Pinpoint the cell where the given text exists, returning its [X, Y] midpoint coordinate. 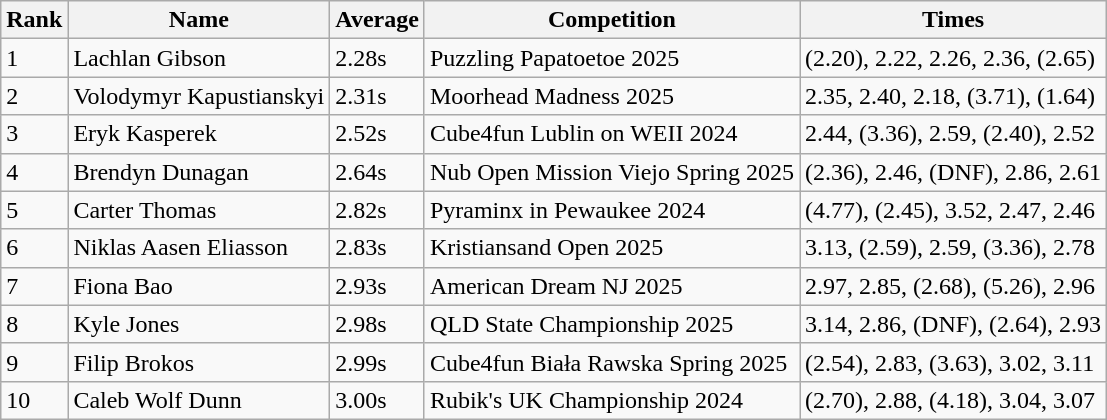
6 [34, 248]
Rank [34, 20]
Cube4fun Lublin on WEII 2024 [612, 134]
Cube4fun Biała Rawska Spring 2025 [612, 362]
(2.54), 2.83, (3.63), 3.02, 3.11 [954, 362]
Fiona Bao [199, 286]
Puzzling Papatoetoe 2025 [612, 58]
2.93s [378, 286]
3 [34, 134]
(2.36), 2.46, (DNF), 2.86, 2.61 [954, 172]
2.31s [378, 96]
2.99s [378, 362]
Volodymyr Kapustianskyi [199, 96]
2.97, 2.85, (2.68), (5.26), 2.96 [954, 286]
Nub Open Mission Viejo Spring 2025 [612, 172]
3.00s [378, 400]
2.52s [378, 134]
5 [34, 210]
8 [34, 324]
3.14, 2.86, (DNF), (2.64), 2.93 [954, 324]
2.98s [378, 324]
2.82s [378, 210]
Competition [612, 20]
10 [34, 400]
3.13, (2.59), 2.59, (3.36), 2.78 [954, 248]
Name [199, 20]
Moorhead Madness 2025 [612, 96]
2.28s [378, 58]
(2.20), 2.22, 2.26, 2.36, (2.65) [954, 58]
Times [954, 20]
2 [34, 96]
Kyle Jones [199, 324]
(4.77), (2.45), 3.52, 2.47, 2.46 [954, 210]
Kristiansand Open 2025 [612, 248]
2.64s [378, 172]
Average [378, 20]
QLD State Championship 2025 [612, 324]
Pyraminx in Pewaukee 2024 [612, 210]
4 [34, 172]
9 [34, 362]
7 [34, 286]
Brendyn Dunagan [199, 172]
Eryk Kasperek [199, 134]
2.44, (3.36), 2.59, (2.40), 2.52 [954, 134]
Filip Brokos [199, 362]
Carter Thomas [199, 210]
(2.70), 2.88, (4.18), 3.04, 3.07 [954, 400]
Lachlan Gibson [199, 58]
American Dream NJ 2025 [612, 286]
2.83s [378, 248]
Niklas Aasen Eliasson [199, 248]
Caleb Wolf Dunn [199, 400]
Rubik's UK Championship 2024 [612, 400]
1 [34, 58]
2.35, 2.40, 2.18, (3.71), (1.64) [954, 96]
